Pinpoint the cell where the given text exists, returning its [X, Y] midpoint coordinate. 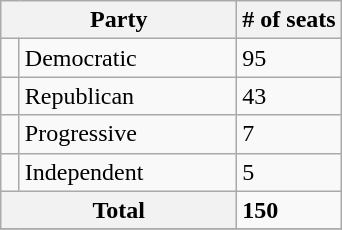
7 [289, 134]
# of seats [289, 20]
150 [289, 210]
Democratic [128, 58]
Progressive [128, 134]
Party [119, 20]
Total [119, 210]
95 [289, 58]
Republican [128, 96]
5 [289, 172]
Independent [128, 172]
43 [289, 96]
